Capture the cell that displays the provided text and extract its [X, Y] central coordinate. 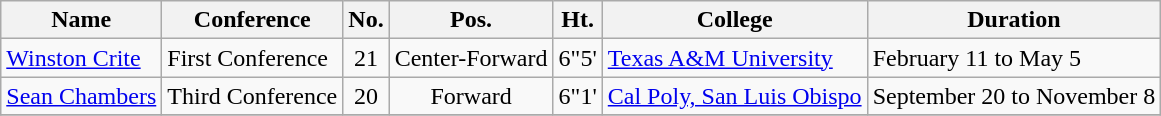
Conference [252, 20]
Center-Forward [471, 58]
Forward [471, 96]
Cal Poly, San Luis Obispo [734, 96]
Duration [1014, 20]
Third Conference [252, 96]
February 11 to May 5 [1014, 58]
6"5' [578, 58]
No. [366, 20]
Pos. [471, 20]
Ht. [578, 20]
6"1' [578, 96]
21 [366, 58]
Name [82, 20]
20 [366, 96]
First Conference [252, 58]
Texas A&M University [734, 58]
September 20 to November 8 [1014, 96]
Sean Chambers [82, 96]
College [734, 20]
Winston Crite [82, 58]
